Identify which cell holds the provided text, then report its (x, y) central coordinate. 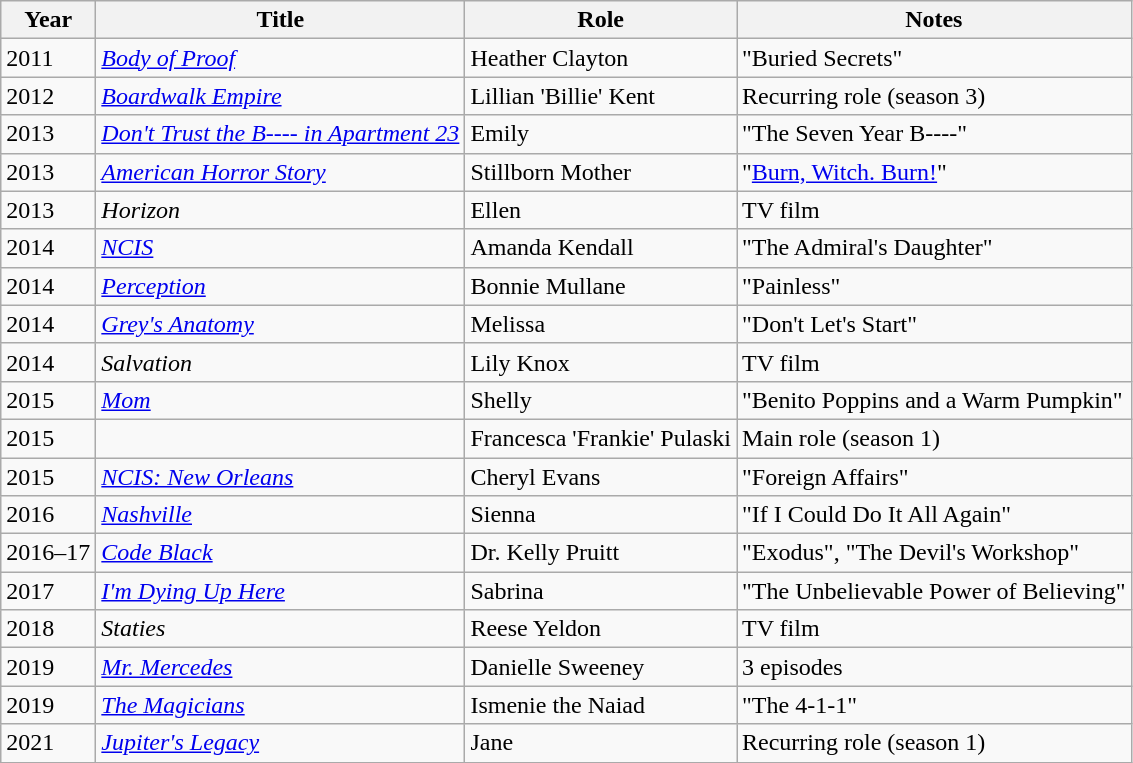
"The Seven Year B----" (934, 134)
NCIS (280, 248)
"Don't Let's Start" (934, 324)
2016 (48, 515)
Role (601, 20)
Main role (season 1) (934, 438)
"The Unbelievable Power of Believing" (934, 591)
Grey's Anatomy (280, 324)
Salvation (280, 362)
Cheryl Evans (601, 477)
2018 (48, 629)
Dr. Kelly Pruitt (601, 553)
Recurring role (season 3) (934, 96)
Amanda Kendall (601, 248)
"Foreign Affairs" (934, 477)
The Magicians (280, 705)
Francesca 'Frankie' Pulaski (601, 438)
"Buried Secrets" (934, 58)
NCIS: New Orleans (280, 477)
2011 (48, 58)
Danielle Sweeney (601, 667)
Staties (280, 629)
Stillborn Mother (601, 172)
Mom (280, 400)
Year (48, 20)
Don't Trust the B---- in Apartment 23 (280, 134)
I'm Dying Up Here (280, 591)
3 episodes (934, 667)
American Horror Story (280, 172)
Reese Yeldon (601, 629)
Emily (601, 134)
"The 4-1-1" (934, 705)
2012 (48, 96)
Shelly (601, 400)
Bonnie Mullane (601, 286)
2016–17 (48, 553)
Lillian 'Billie' Kent (601, 96)
Title (280, 20)
Ellen (601, 210)
Ismenie the Naiad (601, 705)
"Exodus", "The Devil's Workshop" (934, 553)
Recurring role (season 1) (934, 743)
Body of Proof (280, 58)
"Painless" (934, 286)
"Benito Poppins and a Warm Pumpkin" (934, 400)
Boardwalk Empire (280, 96)
Lily Knox (601, 362)
Melissa (601, 324)
"Burn, Witch. Burn!" (934, 172)
Mr. Mercedes (280, 667)
2021 (48, 743)
Code Black (280, 553)
Horizon (280, 210)
Nashville (280, 515)
Sabrina (601, 591)
Jane (601, 743)
"The Admiral's Daughter" (934, 248)
2017 (48, 591)
Sienna (601, 515)
Jupiter's Legacy (280, 743)
"If I Could Do It All Again" (934, 515)
Perception (280, 286)
Heather Clayton (601, 58)
Notes (934, 20)
